Detect which cell encompasses the target text, then output its [X, Y] center coordinate. 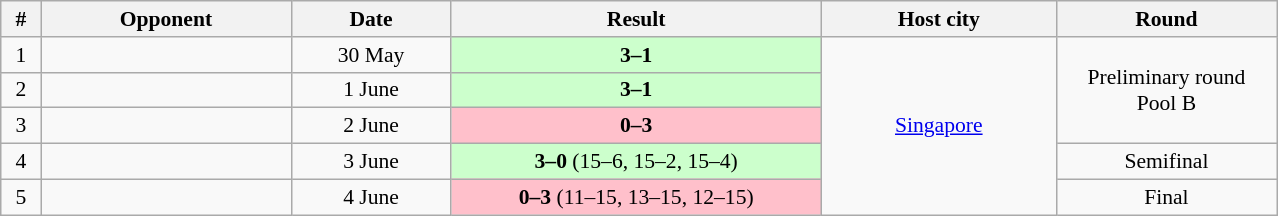
30 May [371, 55]
0–3 (11–15, 13–15, 12–15) [636, 197]
4 [21, 162]
Date [371, 19]
Result [636, 19]
Semifinal [1166, 162]
2 June [371, 126]
5 [21, 197]
3–0 (15–6, 15–2, 15–4) [636, 162]
0–3 [636, 126]
Final [1166, 197]
Round [1166, 19]
# [21, 19]
Opponent [166, 19]
Preliminary roundPool B [1166, 90]
Host city [938, 19]
2 [21, 90]
Singapore [938, 126]
1 [21, 55]
1 June [371, 90]
3 June [371, 162]
4 June [371, 197]
3 [21, 126]
